Search for the cell housing the specified text and yield its (x, y) center coordinate. 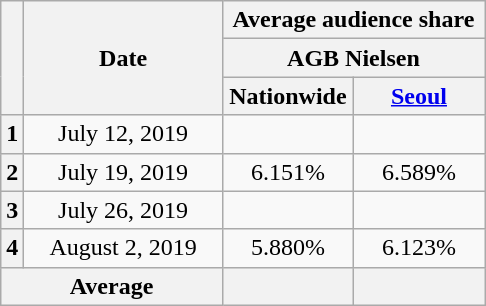
6.151% (288, 172)
2 (12, 172)
Date (124, 58)
AGB Nielsen (353, 58)
3 (12, 210)
1 (12, 134)
July 26, 2019 (124, 210)
6.123% (418, 248)
July 19, 2019 (124, 172)
Seoul (418, 96)
August 2, 2019 (124, 248)
Average audience share (353, 20)
Average (112, 286)
July 12, 2019 (124, 134)
4 (12, 248)
6.589% (418, 172)
5.880% (288, 248)
Nationwide (288, 96)
